Output the [X, Y] coordinate of the center of the cell containing the given text.  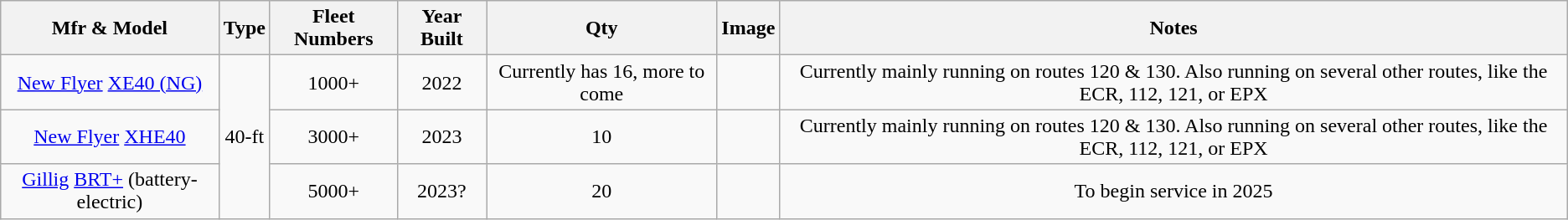
Image [749, 28]
2023? [442, 191]
To begin service in 2025 [1173, 191]
20 [601, 191]
10 [601, 137]
Fleet Numbers [333, 28]
Qty [601, 28]
Gillig BRT+ (battery-electric) [110, 191]
3000+ [333, 137]
New Flyer XE40 (NG) [110, 82]
New Flyer XHE40 [110, 137]
Currently has 16, more to come [601, 82]
Year Built [442, 28]
5000+ [333, 191]
2022 [442, 82]
Notes [1173, 28]
2023 [442, 137]
Mfr & Model [110, 28]
40-ft [245, 137]
Type [245, 28]
1000+ [333, 82]
